Scan for the cell matching the given text and deliver its (X, Y) coordinate at center. 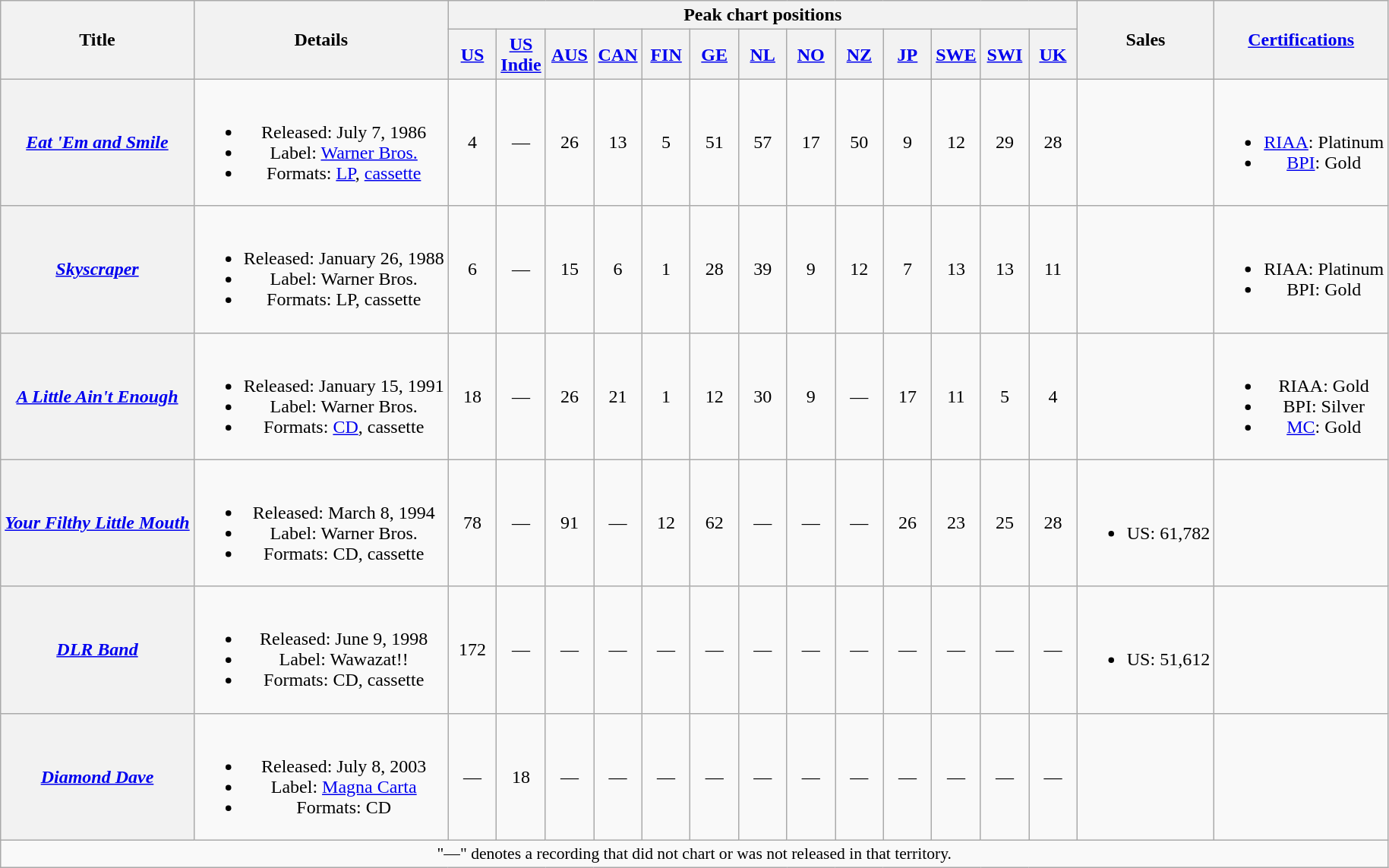
NO (811, 55)
Title (97, 39)
US: 51,612 (1145, 650)
29 (1005, 143)
US: 61,782 (1145, 522)
Skyscraper (97, 269)
US (472, 55)
Eat 'Em and Smile (97, 143)
RIAA: GoldBPI: SilverMC: Gold (1302, 396)
FIN (666, 55)
50 (860, 143)
NL (762, 55)
30 (762, 396)
172 (472, 650)
91 (570, 522)
NZ (860, 55)
7 (908, 269)
15 (570, 269)
21 (618, 396)
57 (762, 143)
62 (715, 522)
A Little Ain't Enough (97, 396)
Released: July 7, 1986Label: Warner Bros.Formats: LP, cassette (320, 143)
SWI (1005, 55)
25 (1005, 522)
US Indie (521, 55)
Details (320, 39)
Released: January 26, 1988Label: Warner Bros.Formats: LP, cassette (320, 269)
78 (472, 522)
JP (908, 55)
Peak chart positions (762, 15)
51 (715, 143)
23 (956, 522)
Diamond Dave (97, 776)
39 (762, 269)
"—" denotes a recording that did not chart or was not released in that territory. (694, 854)
Released: July 8, 2003Label: Magna CartaFormats: CD (320, 776)
SWE (956, 55)
Certifications (1302, 39)
DLR Band (97, 650)
Released: June 9, 1998Label: Wawazat!!Formats: CD, cassette (320, 650)
Sales (1145, 39)
GE (715, 55)
Released: March 8, 1994Label: Warner Bros.Formats: CD, cassette (320, 522)
Released: January 15, 1991Label: Warner Bros.Formats: CD, cassette (320, 396)
Your Filthy Little Mouth (97, 522)
CAN (618, 55)
AUS (570, 55)
UK (1053, 55)
